Provide the [X, Y] coordinate of the cell's center where the given text is located.  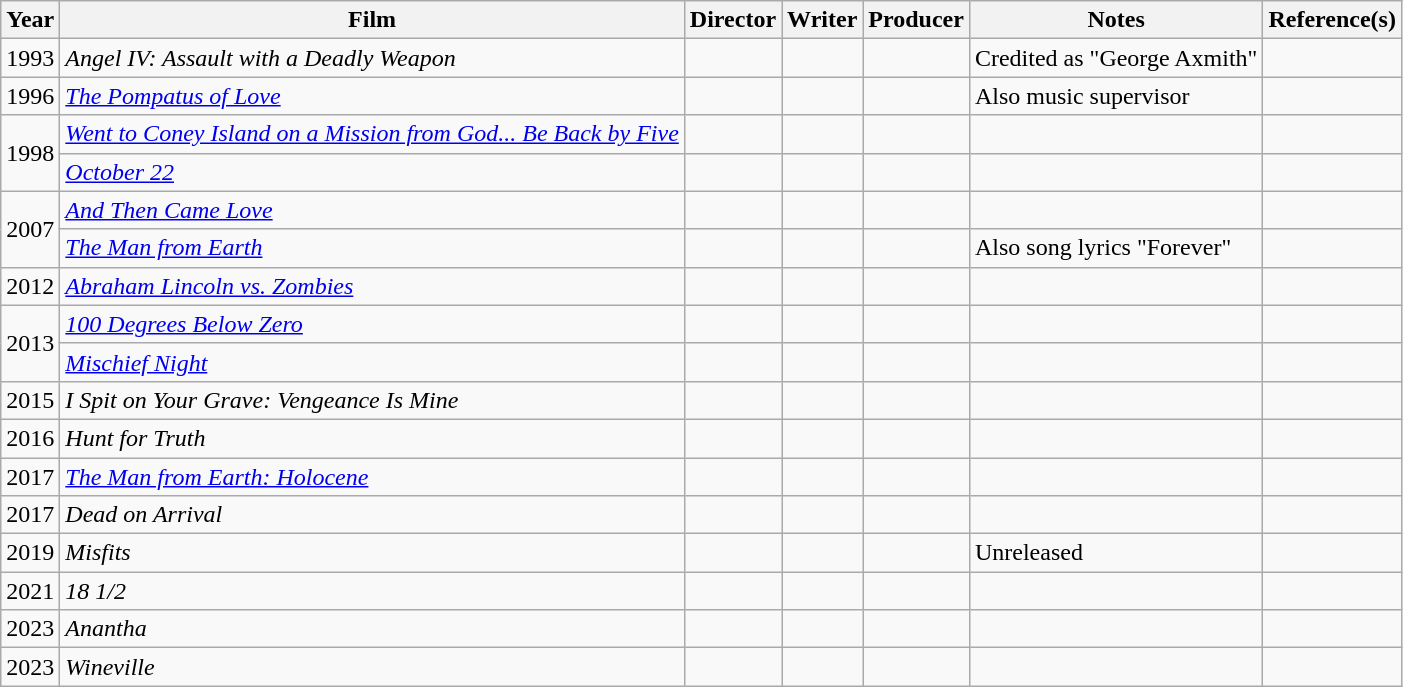
2007 [30, 229]
Wineville [372, 667]
2016 [30, 438]
Mischief Night [372, 362]
2019 [30, 553]
2021 [30, 591]
Notes [1116, 20]
1996 [30, 96]
18 1/2 [372, 591]
Credited as "George Axmith" [1116, 58]
Also music supervisor [1116, 96]
Writer [822, 20]
2015 [30, 400]
The Pompatus of Love [372, 96]
Producer [916, 20]
Reference(s) [1332, 20]
Dead on Arrival [372, 515]
2012 [30, 286]
Also song lyrics "Forever" [1116, 248]
2013 [30, 343]
Year [30, 20]
I Spit on Your Grave: Vengeance Is Mine [372, 400]
The Man from Earth: Holocene [372, 477]
October 22 [372, 172]
Anantha [372, 629]
Went to Coney Island on a Mission from God... Be Back by Five [372, 134]
1993 [30, 58]
Film [372, 20]
Abraham Lincoln vs. Zombies [372, 286]
And Then Came Love [372, 210]
Angel IV: Assault with a Deadly Weapon [372, 58]
Director [732, 20]
1998 [30, 153]
Hunt for Truth [372, 438]
Unreleased [1116, 553]
Misfits [372, 553]
100 Degrees Below Zero [372, 324]
The Man from Earth [372, 248]
